Locate the cell with the specified text and output its (x, y) center coordinate. 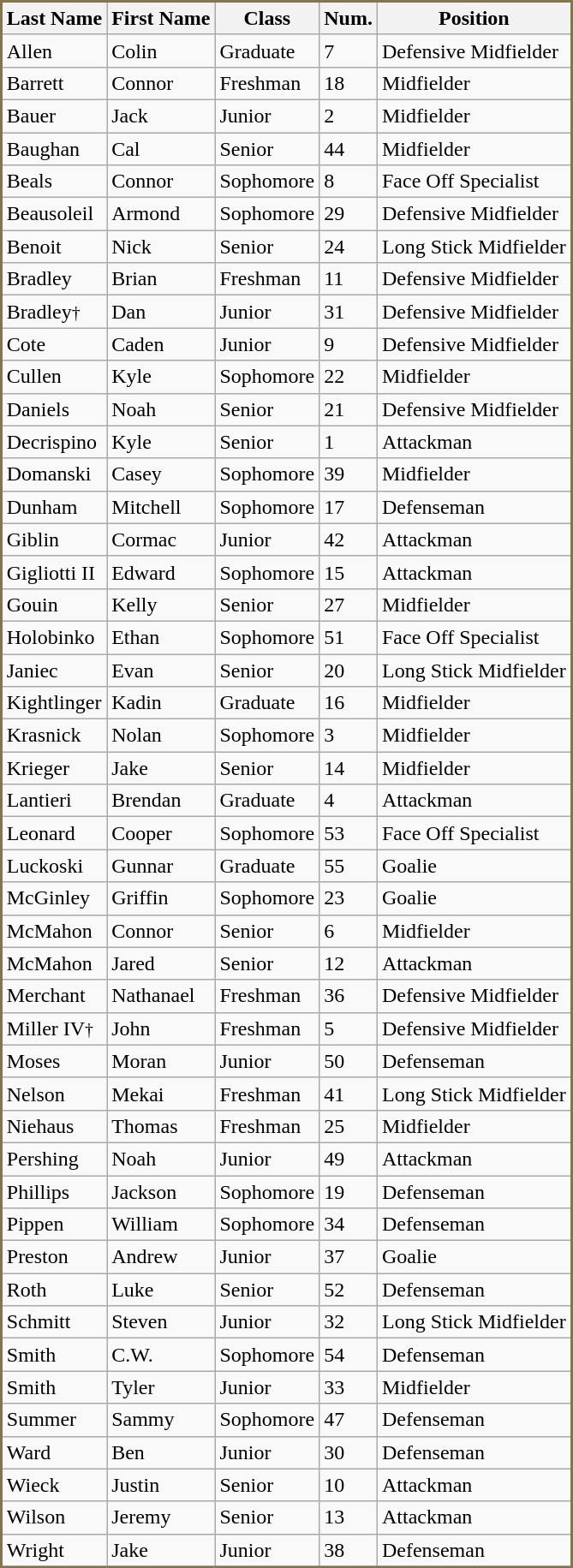
Position (474, 19)
Cullen (55, 377)
Baughan (55, 148)
54 (349, 1355)
50 (349, 1061)
Niehaus (55, 1126)
Nathanael (161, 996)
Miller IV† (55, 1028)
Dan (161, 312)
11 (349, 279)
Griffin (161, 898)
7 (349, 51)
51 (349, 637)
Moran (161, 1061)
Jack (161, 116)
Evan (161, 671)
McGinley (55, 898)
Daniels (55, 409)
Kelly (161, 605)
Kightlinger (55, 703)
8 (349, 182)
Ethan (161, 637)
Krasnick (55, 736)
18 (349, 83)
Holobinko (55, 637)
33 (349, 1387)
15 (349, 572)
Leonard (55, 833)
Gouin (55, 605)
Decrispino (55, 442)
First Name (161, 19)
William (161, 1225)
Wright (55, 1550)
C.W. (161, 1355)
32 (349, 1322)
Janiec (55, 671)
Andrew (161, 1257)
Lantieri (55, 801)
Class (267, 19)
6 (349, 931)
Gigliotti II (55, 572)
52 (349, 1290)
Justin (161, 1485)
49 (349, 1159)
John (161, 1028)
39 (349, 474)
Pippen (55, 1225)
Brian (161, 279)
Caden (161, 344)
13 (349, 1517)
2 (349, 116)
Colin (161, 51)
19 (349, 1191)
Beausoleil (55, 214)
31 (349, 312)
Benoit (55, 247)
Jackson (161, 1191)
Wieck (55, 1485)
27 (349, 605)
Krieger (55, 768)
Casey (161, 474)
Jeremy (161, 1517)
Jared (161, 963)
10 (349, 1485)
37 (349, 1257)
Tyler (161, 1387)
Moses (55, 1061)
Cooper (161, 833)
3 (349, 736)
Last Name (55, 19)
5 (349, 1028)
44 (349, 148)
20 (349, 671)
Luke (161, 1290)
Dunham (55, 507)
Nolan (161, 736)
1 (349, 442)
42 (349, 540)
Merchant (55, 996)
36 (349, 996)
9 (349, 344)
21 (349, 409)
Edward (161, 572)
Num. (349, 19)
Nick (161, 247)
Giblin (55, 540)
Ben (161, 1452)
Brendan (161, 801)
24 (349, 247)
Domanski (55, 474)
12 (349, 963)
Sammy (161, 1420)
55 (349, 866)
30 (349, 1452)
25 (349, 1126)
Mitchell (161, 507)
Preston (55, 1257)
29 (349, 214)
Bauer (55, 116)
Schmitt (55, 1322)
41 (349, 1094)
Barrett (55, 83)
Kadin (161, 703)
Bradley† (55, 312)
47 (349, 1420)
Allen (55, 51)
Steven (161, 1322)
Cormac (161, 540)
Beals (55, 182)
Thomas (161, 1126)
34 (349, 1225)
Summer (55, 1420)
16 (349, 703)
Armond (161, 214)
Pershing (55, 1159)
Ward (55, 1452)
53 (349, 833)
Cote (55, 344)
Gunnar (161, 866)
17 (349, 507)
Bradley (55, 279)
Luckoski (55, 866)
Cal (161, 148)
38 (349, 1550)
Wilson (55, 1517)
22 (349, 377)
4 (349, 801)
14 (349, 768)
Phillips (55, 1191)
Mekai (161, 1094)
Nelson (55, 1094)
23 (349, 898)
Roth (55, 1290)
